Return (x, y) of the center of cell containing provided text 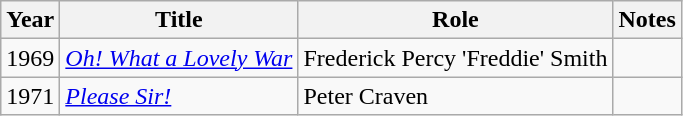
Oh! What a Lovely War (179, 58)
Peter Craven (456, 96)
Frederick Percy 'Freddie' Smith (456, 58)
Role (456, 20)
Title (179, 20)
Notes (647, 20)
1969 (30, 58)
Please Sir! (179, 96)
1971 (30, 96)
Year (30, 20)
